Identify which cell holds the provided text, then report its (x, y) central coordinate. 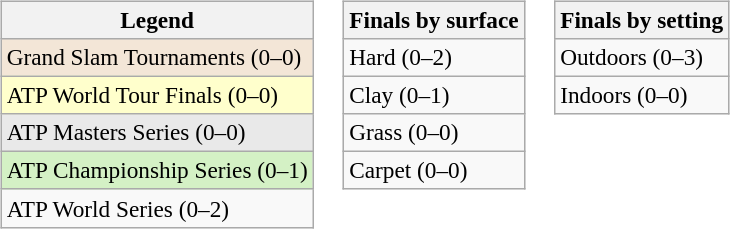
Indoors (0–0) (642, 95)
ATP Masters Series (0–0) (157, 133)
Outdoors (0–3) (642, 57)
Hard (0–2) (434, 57)
Clay (0–1) (434, 95)
Carpet (0–0) (434, 171)
Legend (157, 20)
ATP World Series (0–2) (157, 208)
Grand Slam Tournaments (0–0) (157, 57)
Finals by setting (642, 20)
Finals by surface (434, 20)
ATP World Tour Finals (0–0) (157, 95)
ATP Championship Series (0–1) (157, 171)
Grass (0–0) (434, 133)
